Provide the (X, Y) coordinate of the cell's center where the given text is located.  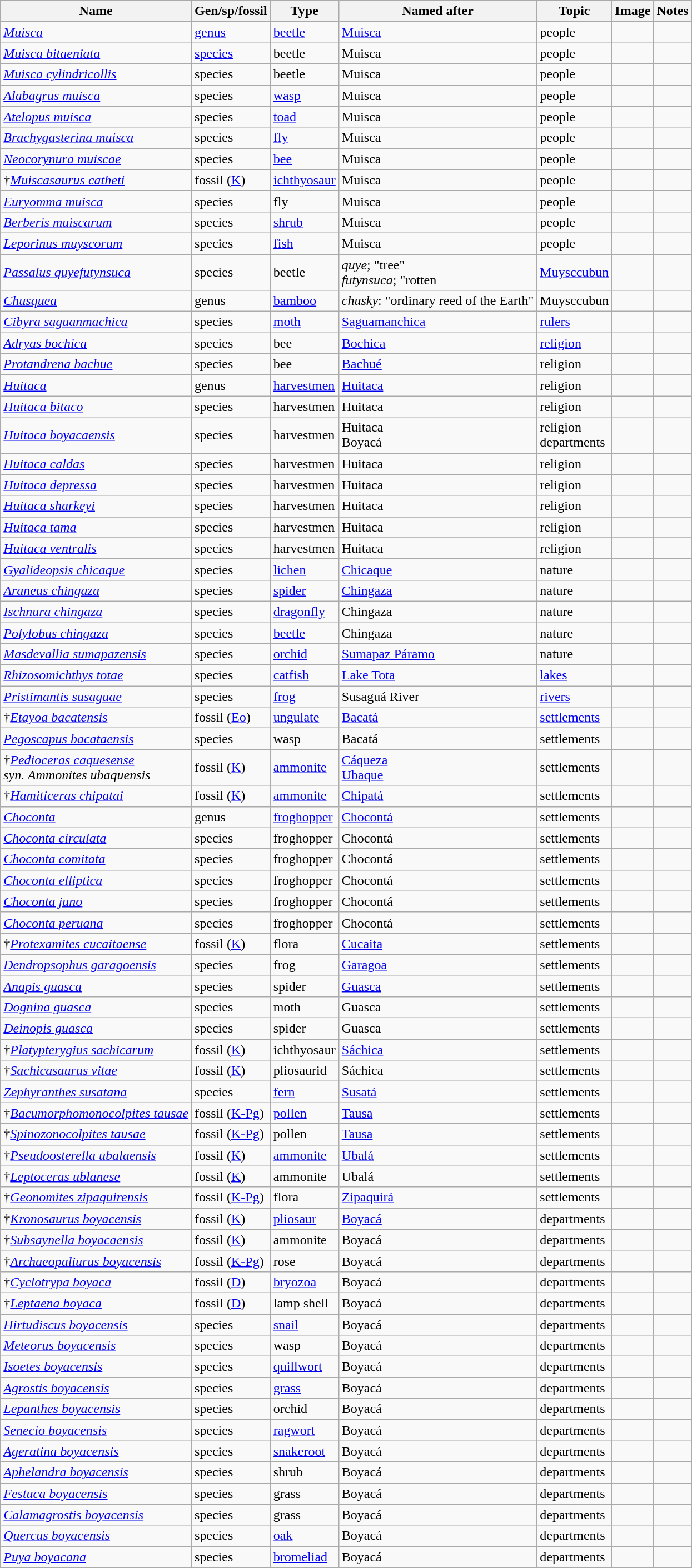
Susatá (438, 1092)
Sumapaz Páramo (438, 654)
Topic (575, 11)
rivers (575, 697)
Chicaque (438, 569)
Chusquea (96, 301)
toad (305, 117)
†Muiscasaurus catheti (96, 180)
pliosaur (305, 1219)
dragonfly (305, 612)
Senecio boyacensis (96, 1430)
†Spinozonocolpites tausae (96, 1134)
Agrostis boyacensis (96, 1388)
Gyalideopsis chicaque (96, 569)
lamp shell (305, 1303)
†Pseudoosterella ubalaensis (96, 1155)
bamboo (305, 301)
Notes (673, 11)
Zipaquirá (438, 1198)
†Cyclotrypa boyaca (96, 1282)
Chipatá (438, 796)
fossil (Eo) (231, 718)
lichen (305, 569)
Rhizosomichthys totae (96, 675)
Hirtudiscus boyacensis (96, 1325)
†Subsaynella boyacaensis (96, 1240)
Polylobus chingaza (96, 633)
Name (96, 11)
Ischnura chingaza (96, 612)
Choconta circulata (96, 838)
pliosaurid (305, 1071)
fern (305, 1092)
Muisca cylindricollis (96, 74)
Choconta elliptica (96, 880)
Susaguá River (438, 697)
†Leptaena boyaca (96, 1303)
Cucaita (438, 944)
Huitaca bitaco (96, 407)
Choconta (96, 817)
snail (305, 1325)
Brachygasterina muisca (96, 138)
Saguamanchica (438, 322)
Leporinus muyscorum (96, 243)
Named after (438, 11)
Huitaca depressa (96, 485)
Huitaca ventralis (96, 548)
CáquezaUbaque (438, 768)
fish (305, 243)
Araneus chingaza (96, 590)
lakes (575, 675)
Berberis muiscarum (96, 222)
Dendropsophus garagoensis (96, 965)
Adryas bochica (96, 343)
Gen/sp/fossil (231, 11)
Garagoa (438, 965)
Pegoscapus bacataensis (96, 739)
†Leptoceras ublanese (96, 1176)
Alabagrus muisca (96, 96)
quye; "tree"futynsuca; "rotten (438, 272)
bryozoa (305, 1282)
bromeliad (305, 1557)
Ageratina boyacensis (96, 1451)
Atelopus muisca (96, 117)
†Hamiticeras chipatai (96, 796)
Zephyranthes susatana (96, 1092)
Neocorynura muiscae (96, 159)
catfish (305, 675)
quillwort (305, 1367)
†Geonomites zipaquirensis (96, 1198)
HuitacaBoyacá (438, 435)
Masdevallia sumapazensis (96, 654)
Euryomma muisca (96, 201)
†Pedioceras caquesensesyn. Ammonites ubaquensis (96, 768)
Calamagrostis boyacensis (96, 1515)
†Kronosaurus boyacensis (96, 1219)
Bochica (438, 343)
Huitaca boyacaensis (96, 435)
Pristimantis susaguae (96, 697)
Passalus quyefutynsuca (96, 272)
religiondepartments (575, 435)
Lake Tota (438, 675)
ragwort (305, 1430)
oak (305, 1536)
ungulate (305, 718)
Quercus boyacensis (96, 1536)
Choconta peruana (96, 923)
Choconta juno (96, 901)
Huitaca caldas (96, 464)
Type (305, 11)
Meteorus boyacensis (96, 1346)
†Etayoa bacatensis (96, 718)
Dognina guasca (96, 1008)
rulers (575, 322)
Cibyra saguanmachica (96, 322)
Image (633, 11)
Choconta comitata (96, 859)
Bachué (438, 364)
†Platypterygius sachicarum (96, 1050)
†Bacumorphomonocolpites tausae (96, 1113)
†Sachicasaurus vitae (96, 1071)
†Protexamites cucaitaense (96, 944)
Huitaca sharkeyi (96, 506)
Lepanthes boyacensis (96, 1409)
Deinopis guasca (96, 1029)
chusky: "ordinary reed of the Earth" (438, 301)
Huitaca tama (96, 527)
rose (305, 1261)
Festuca boyacensis (96, 1494)
Protandrena bachue (96, 364)
†Archaeopaliurus boyacensis (96, 1261)
Anapis guasca (96, 986)
Isoetes boyacensis (96, 1367)
Muisca bitaeniata (96, 53)
Puya boyacana (96, 1557)
snakeroot (305, 1451)
Aphelandra boyacensis (96, 1472)
